Extract the [X, Y] coordinate from the center of the cell holding the provided text.  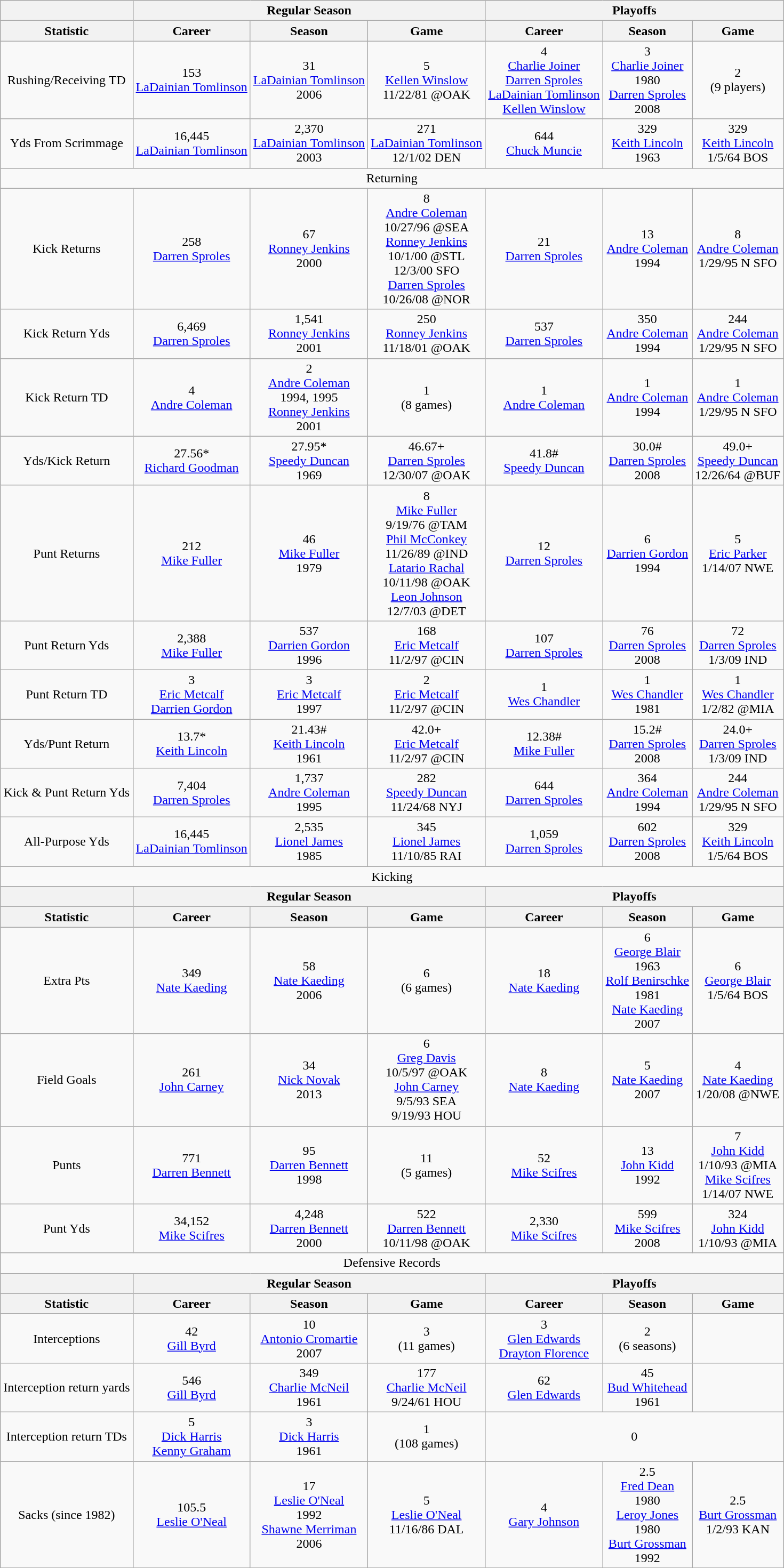
Rushing/Receiving TD [67, 80]
3Glen EdwardsDrayton Florence [544, 1338]
27.95*Speedy Duncan1969 [309, 461]
8Mike Fuller9/19/76 @TAMPhil McConkey11/26/89 @INDLatario Rachal10/11/98 @OAKLeon Johnson12/7/03 @DET [427, 553]
2,535Lionel James1985 [309, 842]
27.56*Richard Goodman [191, 461]
Punt Yds [67, 1228]
349Charlie McNeil1961 [309, 1387]
67Ronney Jenkins2000 [309, 248]
31LaDainian Tomlinson2006 [309, 80]
62Glen Edwards [544, 1387]
4Charlie JoinerDarren SprolesLaDainian TomlinsonKellen Winslow [544, 80]
52Mike Scifres [544, 1165]
18Nate Kaeding [544, 980]
76Darren Sproles2008 [647, 645]
34Nick Novak2013 [309, 1080]
5Nate Kaeding2007 [647, 1080]
49.0+Speedy Duncan12/26/64 @BUF [738, 461]
Punt Returns [67, 553]
2(6 seasons) [647, 1338]
1(108 games) [427, 1436]
Interceptions [67, 1338]
2(9 players) [738, 80]
41.8#Speedy Duncan [544, 461]
7,404Darren Sproles [191, 793]
8Andre Coleman1/29/95 N SFO [738, 248]
34,152Mike Scifres [191, 1228]
258Darren Sproles [191, 248]
24.0+Darren Sproles1/3/09 IND [738, 743]
Kick & Punt Return Yds [67, 793]
3Charlie Joiner1980Darren Sproles2008 [647, 80]
15.2#Darren Sproles2008 [647, 743]
644Darren Sproles [544, 793]
All-Purpose Yds [67, 842]
2Andre Coleman1994, 1995Ronney Jenkins2001 [309, 397]
2,388Mike Fuller [191, 645]
107Darren Sproles [544, 645]
4,248Darren Bennett2000 [309, 1228]
17Leslie O'Neal1992Shawne Merriman2006 [309, 1514]
Punts [67, 1165]
Interception return TDs [67, 1436]
1Andre Coleman [544, 397]
324John Kidd1/10/93 @MIA [738, 1228]
Yds/Kick Return [67, 461]
522Darren Bennett10/11/98 @OAK [427, 1228]
6George Blair1/5/64 BOS [738, 980]
3Eric Metcalf1997 [309, 694]
546Gill Byrd [191, 1387]
6,469Darren Sproles [191, 334]
3(11 games) [427, 1338]
644Chuck Muncie [544, 143]
Yds From Scrimmage [67, 143]
2,330Mike Scifres [544, 1228]
0 [635, 1436]
Yds/Punt Return [67, 743]
537Darren Sproles [544, 334]
4Andre Coleman [191, 397]
46.67+Darren Sproles12/30/07 @OAK [427, 461]
12Darren Sproles [544, 553]
2.5Burt Grossman1/2/93 KAN [738, 1514]
Defensive Records [392, 1263]
Kick Return TD [67, 397]
271LaDainian Tomlinson12/1/02 DEN [427, 143]
Interception return yards [67, 1387]
1,059Darren Sproles [544, 842]
Returning [392, 178]
537Darrien Gordon1996 [309, 645]
Punt Return TD [67, 694]
5Kellen Winslow11/22/81 @OAK [427, 80]
364Andre Coleman1994 [647, 793]
58Nate Kaeding2006 [309, 980]
168Eric Metcalf11/2/97 @CIN [427, 645]
1Wes Chandler1/2/82 @MIA [738, 694]
6George Blair1963Rolf Benirschke1981Nate Kaeding2007 [647, 980]
6Darrien Gordon1994 [647, 553]
2.5Fred Dean1980Leroy Jones1980Burt Grossman1992 [647, 1514]
345Lionel James11/10/85 RAI [427, 842]
11(5 games) [427, 1165]
1Wes Chandler [544, 694]
2,370LaDainian Tomlinson2003 [309, 143]
Kick Return Yds [67, 334]
13John Kidd1992 [647, 1165]
212Mike Fuller [191, 553]
Punt Return Yds [67, 645]
3Eric MetcalfDarrien Gordon [191, 694]
Sacks (since 1982) [67, 1514]
599Mike Scifres2008 [647, 1228]
45Bud Whitehead1961 [647, 1387]
282Speedy Duncan11/24/68 NYJ [427, 793]
8Andre Coleman10/27/96 @SEARonney Jenkins10/1/00 @STL12/3/00 SFODarren Sproles10/26/08 @NOR [427, 248]
5Leslie O'Neal11/16/86 DAL [427, 1514]
3Dick Harris1961 [309, 1436]
10Antonio Cromartie2007 [309, 1338]
5Eric Parker1/14/07 NWE [738, 553]
8Nate Kaeding [544, 1080]
42.0+Eric Metcalf11/2/97 @CIN [427, 743]
329Keith Lincoln1963 [647, 143]
1(8 games) [427, 397]
1,541Ronney Jenkins2001 [309, 334]
2Eric Metcalf11/2/97 @CIN [427, 694]
153LaDainian Tomlinson [191, 80]
350Andre Coleman1994 [647, 334]
5Dick HarrisKenny Graham [191, 1436]
4Nate Kaeding1/20/08 @NWE [738, 1080]
6(6 games) [427, 980]
602Darren Sproles2008 [647, 842]
1Wes Chandler1981 [647, 694]
Extra Pts [67, 980]
Field Goals [67, 1080]
771Darren Bennett [191, 1165]
72Darren Sproles1/3/09 IND [738, 645]
349Nate Kaeding [191, 980]
1Andre Coleman1994 [647, 397]
42Gill Byrd [191, 1338]
7John Kidd1/10/93 @MIAMike Scifres1/14/07 NWE [738, 1165]
21.43#Keith Lincoln1961 [309, 743]
13Andre Coleman1994 [647, 248]
95Darren Bennett1998 [309, 1165]
46Mike Fuller1979 [309, 553]
1,737Andre Coleman1995 [309, 793]
12.38#Mike Fuller [544, 743]
105.5Leslie O'Neal [191, 1514]
261John Carney [191, 1080]
250Ronney Jenkins11/18/01 @OAK [427, 334]
1Andre Coleman1/29/95 N SFO [738, 397]
177Charlie McNeil9/24/61 HOU [427, 1387]
13.7*Keith Lincoln [191, 743]
4Gary Johnson [544, 1514]
Kicking [392, 877]
21Darren Sproles [544, 248]
30.0#Darren Sproles2008 [647, 461]
6Greg Davis10/5/97 @OAKJohn Carney9/5/93 SEA9/19/93 HOU [427, 1080]
Kick Returns [67, 248]
